Identify which cell holds the provided text, then report its [x, y] central coordinate. 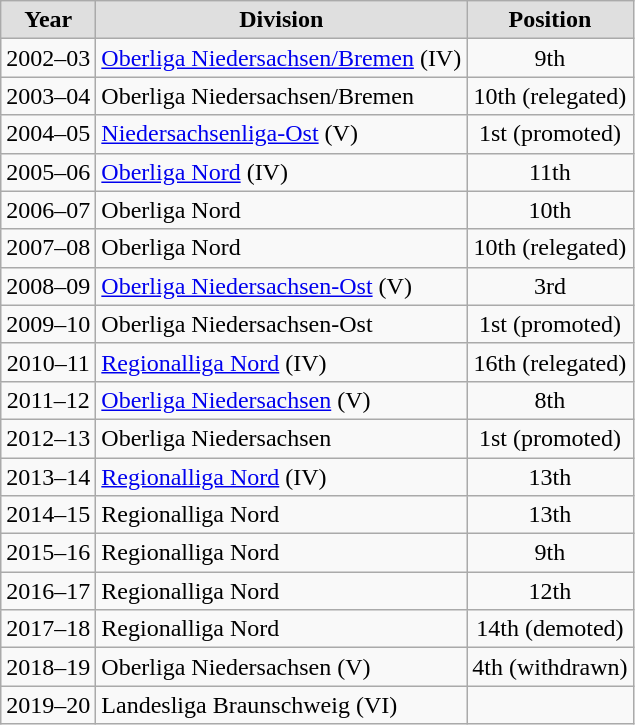
3rd [550, 286]
Oberliga Niedersachsen/Bremen [282, 96]
2017–18 [48, 629]
2016–17 [48, 591]
12th [550, 591]
2019–20 [48, 705]
2004–05 [48, 134]
Oberliga Niedersachsen/Bremen (IV) [282, 58]
2011–12 [48, 400]
2005–06 [48, 172]
2003–04 [48, 96]
2002–03 [48, 58]
2008–09 [48, 286]
2014–15 [48, 515]
Landesliga Braunschweig (VI) [282, 705]
Oberliga Niedersachsen-Ost [282, 324]
Oberliga Nord (IV) [282, 172]
8th [550, 400]
Position [550, 20]
Oberliga Niedersachsen-Ost (V) [282, 286]
2009–10 [48, 324]
2012–13 [48, 438]
2015–16 [48, 553]
2018–19 [48, 667]
Year [48, 20]
14th (demoted) [550, 629]
16th (relegated) [550, 362]
2013–14 [48, 477]
2006–07 [48, 210]
Niedersachsenliga-Ost (V) [282, 134]
2007–08 [48, 248]
Division [282, 20]
4th (withdrawn) [550, 667]
10th [550, 210]
Oberliga Niedersachsen [282, 438]
2010–11 [48, 362]
11th [550, 172]
